Return [X, Y] of the center of cell containing provided text 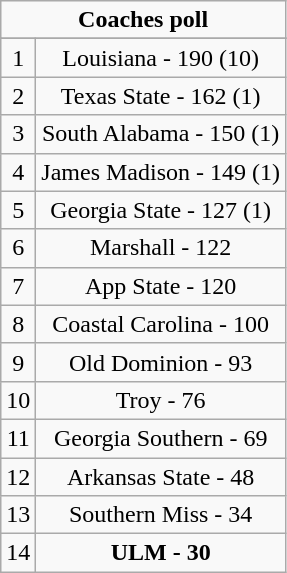
5 [18, 210]
Arkansas State - 48 [161, 477]
Troy - 76 [161, 400]
Louisiana - 190 (10) [161, 58]
South Alabama - 150 (1) [161, 134]
Coaches poll [144, 20]
8 [18, 324]
6 [18, 248]
Georgia State - 127 (1) [161, 210]
12 [18, 477]
14 [18, 553]
Marshall - 122 [161, 248]
9 [18, 362]
Coastal Carolina - 100 [161, 324]
13 [18, 515]
Georgia Southern - 69 [161, 438]
4 [18, 172]
Old Dominion - 93 [161, 362]
ULM - 30 [161, 553]
10 [18, 400]
3 [18, 134]
James Madison - 149 (1) [161, 172]
Southern Miss - 34 [161, 515]
7 [18, 286]
2 [18, 96]
App State - 120 [161, 286]
Texas State - 162 (1) [161, 96]
1 [18, 58]
11 [18, 438]
